Capture the cell that displays the provided text and extract its (X, Y) central coordinate. 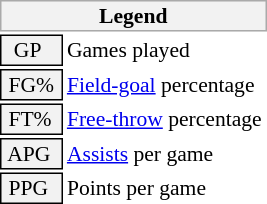
PPG (31, 188)
APG (31, 154)
Points per game (166, 188)
Games played (166, 50)
GP (31, 50)
Legend (134, 16)
Field-goal percentage (166, 85)
Assists per game (166, 154)
FT% (31, 120)
FG% (31, 85)
Free-throw percentage (166, 120)
